Find where the given text appears and provide that cell's center as [X, Y] coordinate. 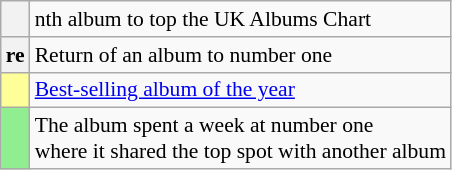
Return of an album to number one [240, 55]
The album spent a week at number onewhere it shared the top spot with another album [240, 138]
re [16, 55]
nth album to top the UK Albums Chart [240, 19]
Best-selling album of the year [240, 90]
